Find where the given text appears and provide that cell's center as [X, Y] coordinate. 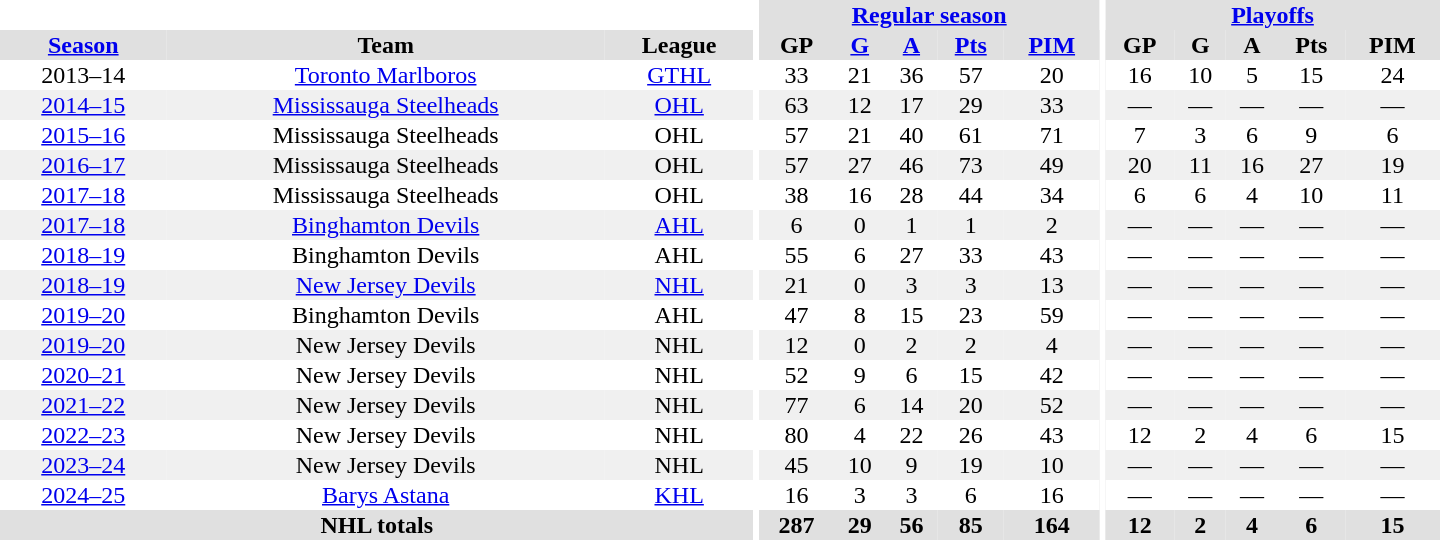
League [680, 45]
73 [970, 165]
44 [970, 195]
2014–15 [84, 105]
22 [912, 435]
26 [970, 435]
NHL totals [376, 525]
49 [1052, 165]
Barys Astana [386, 495]
17 [912, 105]
5 [1252, 75]
42 [1052, 375]
77 [796, 405]
38 [796, 195]
164 [1052, 525]
28 [912, 195]
71 [1052, 135]
45 [796, 465]
59 [1052, 315]
2024–25 [84, 495]
63 [796, 105]
61 [970, 135]
8 [860, 315]
287 [796, 525]
14 [912, 405]
KHL [680, 495]
56 [912, 525]
GTHL [680, 75]
13 [1052, 285]
23 [970, 315]
Regular season [929, 15]
55 [796, 255]
2021–22 [84, 405]
2020–21 [84, 375]
2023–24 [84, 465]
85 [970, 525]
2022–23 [84, 435]
Playoffs [1272, 15]
2013–14 [84, 75]
46 [912, 165]
2016–17 [84, 165]
Team [386, 45]
Season [84, 45]
2015–16 [84, 135]
24 [1392, 75]
80 [796, 435]
Toronto Marlboros [386, 75]
7 [1140, 135]
40 [912, 135]
36 [912, 75]
34 [1052, 195]
47 [796, 315]
